Detect which cell encompasses the target text, then output its [X, Y] center coordinate. 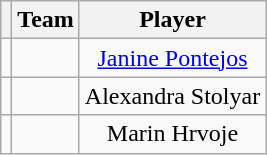
Team [46, 20]
Janine Pontejos [172, 58]
Player [172, 20]
Alexandra Stolyar [172, 96]
Marin Hrvoje [172, 134]
